Return the (x, y) coordinate for the center point of the cell that contains the specified text.  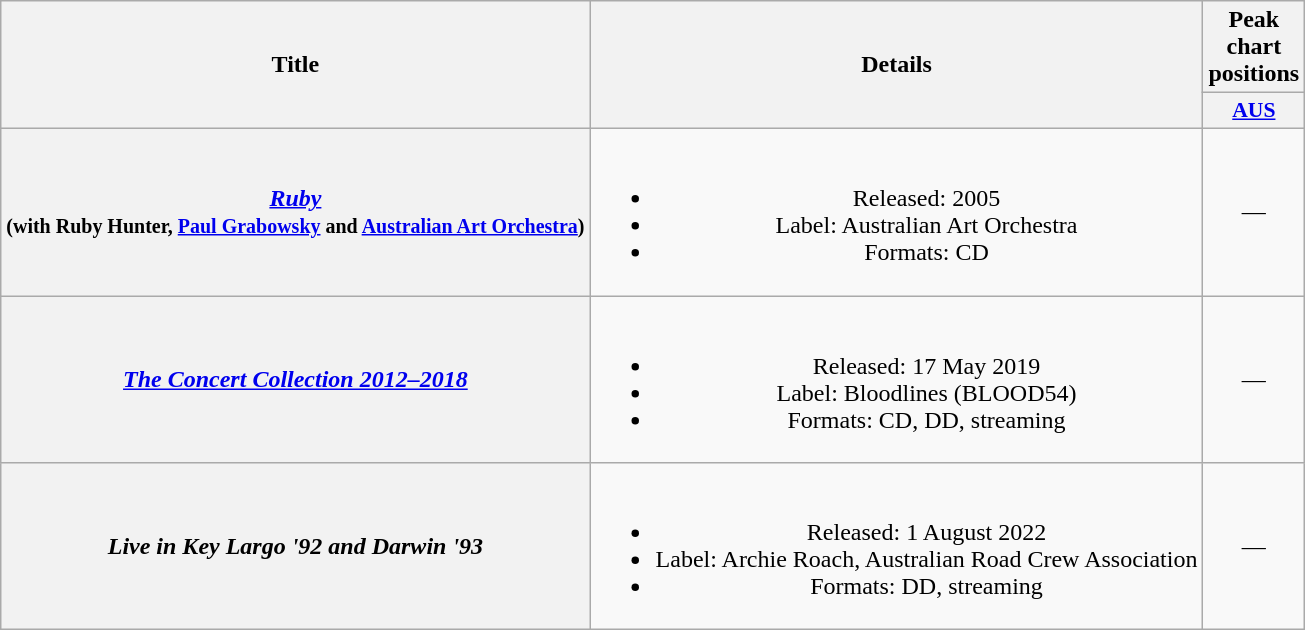
Released: 2005Label: Australian Art OrchestraFormats: CD (896, 212)
Title (296, 65)
Details (896, 65)
Live in Key Largo '92 and Darwin '93 (296, 546)
Ruby (with Ruby Hunter, Paul Grabowsky and Australian Art Orchestra) (296, 212)
Peak chart positions (1254, 47)
AUS (1254, 111)
The Concert Collection 2012–2018 (296, 380)
Released: 1 August 2022Label: Archie Roach, Australian Road Crew AssociationFormats: DD, streaming (896, 546)
Released: 17 May 2019Label: Bloodlines (BLOOD54)Formats: CD, DD, streaming (896, 380)
